Return [x, y] of the center of cell containing provided text 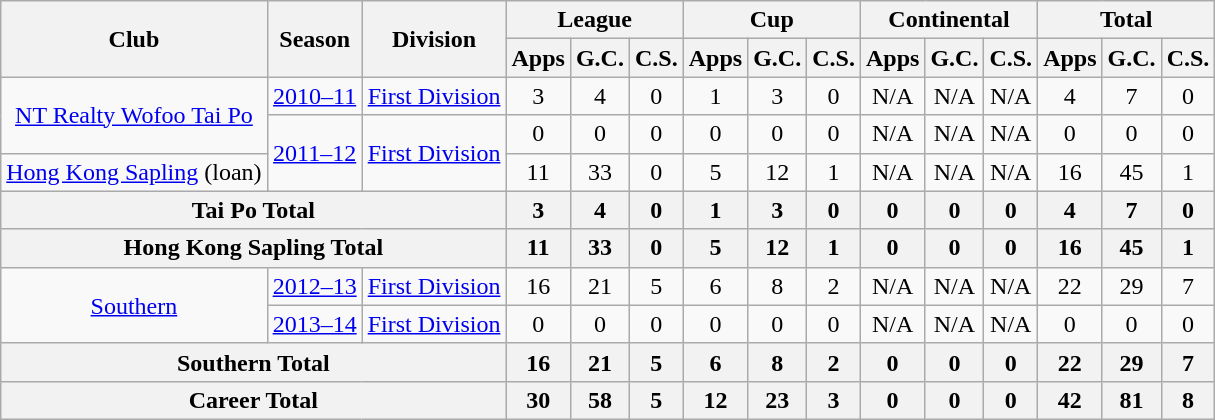
League [594, 20]
Tai Po Total [254, 210]
NT Realty Wofoo Tai Po [134, 115]
Season [314, 39]
81 [1132, 400]
30 [538, 400]
Continental [948, 20]
23 [778, 400]
Southern [134, 305]
Hong Kong Sapling (loan) [134, 172]
42 [1070, 400]
2011–12 [314, 153]
2013–14 [314, 324]
Total [1126, 20]
Cup [772, 20]
2010–11 [314, 96]
2012–13 [314, 286]
Hong Kong Sapling Total [254, 248]
Southern Total [254, 362]
Division [434, 39]
58 [600, 400]
Career Total [254, 400]
Club [134, 39]
